Pinpoint the cell where the given text exists, returning its [X, Y] midpoint coordinate. 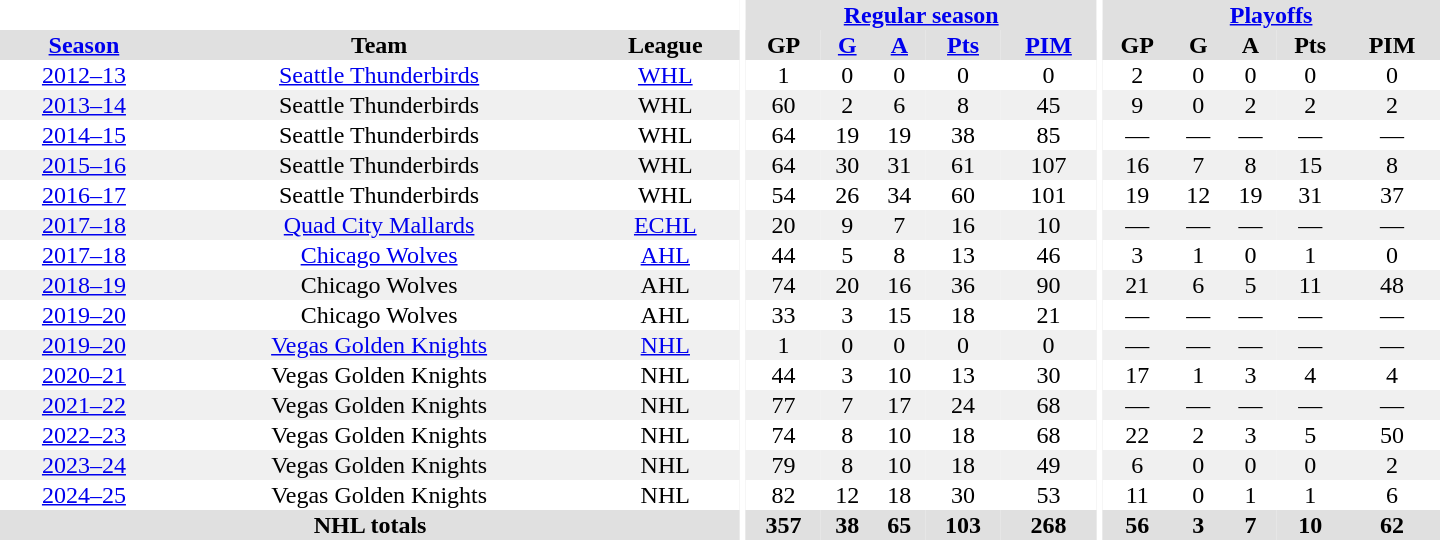
2015–16 [84, 165]
2024–25 [84, 495]
357 [784, 525]
82 [784, 495]
101 [1049, 195]
50 [1392, 435]
22 [1137, 435]
2023–24 [84, 465]
54 [784, 195]
103 [962, 525]
Regular season [921, 15]
2018–19 [84, 285]
33 [784, 315]
Team [380, 45]
2014–15 [84, 135]
2021–22 [84, 405]
ECHL [665, 225]
2016–17 [84, 195]
36 [962, 285]
34 [899, 195]
37 [1392, 195]
85 [1049, 135]
League [665, 45]
2020–21 [84, 375]
Quad City Mallards [380, 225]
49 [1049, 465]
77 [784, 405]
Playoffs [1271, 15]
79 [784, 465]
65 [899, 525]
2013–14 [84, 105]
24 [962, 405]
46 [1049, 255]
268 [1049, 525]
62 [1392, 525]
2022–23 [84, 435]
48 [1392, 285]
56 [1137, 525]
Season [84, 45]
90 [1049, 285]
2012–13 [84, 75]
NHL totals [370, 525]
26 [847, 195]
107 [1049, 165]
53 [1049, 495]
45 [1049, 105]
61 [962, 165]
